Output the (X, Y) coordinate of the center of the cell containing the given text.  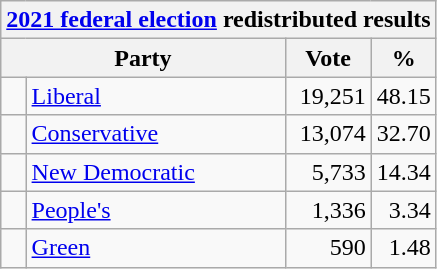
Green (156, 248)
% (404, 58)
2021 federal election redistributed results (218, 20)
3.34 (404, 210)
New Democratic (156, 172)
13,074 (328, 134)
32.70 (404, 134)
Party (143, 58)
Vote (328, 58)
14.34 (404, 172)
48.15 (404, 96)
Conservative (156, 134)
5,733 (328, 172)
People's (156, 210)
19,251 (328, 96)
1.48 (404, 248)
590 (328, 248)
1,336 (328, 210)
Liberal (156, 96)
